Search for the cell housing the specified text and yield its [X, Y] center coordinate. 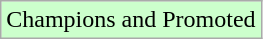
Champions and Promoted [131, 20]
